Return [X, Y] of the center of cell containing provided text 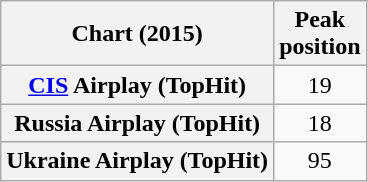
Chart (2015) [138, 34]
Peakposition [320, 34]
Russia Airplay (TopHit) [138, 123]
19 [320, 85]
18 [320, 123]
Ukraine Airplay (TopHit) [138, 161]
95 [320, 161]
CIS Airplay (TopHit) [138, 85]
